Capture the cell that displays the provided text and extract its [x, y] central coordinate. 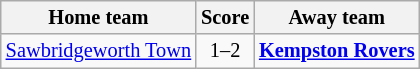
Away team [336, 17]
Kempston Rovers [336, 51]
Score [225, 17]
Sawbridgeworth Town [98, 51]
1–2 [225, 51]
Home team [98, 17]
